Find where the given text appears and provide that cell's center as [x, y] coordinate. 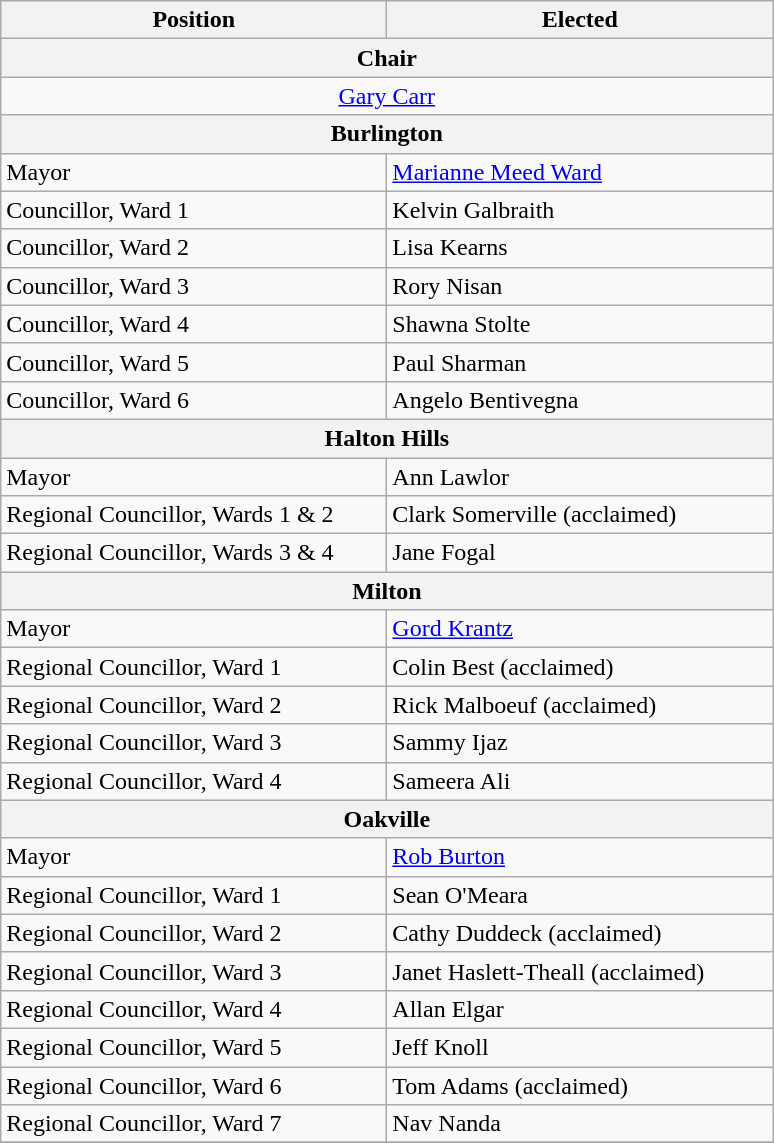
Regional Councillor, Wards 3 & 4 [194, 553]
Nav Nanda [580, 1124]
Tom Adams (acclaimed) [580, 1085]
Rory Nisan [580, 286]
Regional Councillor, Wards 1 & 2 [194, 515]
Chair [387, 58]
Lisa Kearns [580, 248]
Gord Krantz [580, 629]
Jane Fogal [580, 553]
Allan Elgar [580, 1009]
Councillor, Ward 6 [194, 400]
Councillor, Ward 3 [194, 286]
Regional Councillor, Ward 7 [194, 1124]
Sean O'Meara [580, 895]
Milton [387, 591]
Janet Haslett-Theall (acclaimed) [580, 971]
Cathy Duddeck (acclaimed) [580, 933]
Gary Carr [387, 96]
Sammy Ijaz [580, 743]
Ann Lawlor [580, 477]
Councillor, Ward 1 [194, 210]
Halton Hills [387, 438]
Oakville [387, 819]
Shawna Stolte [580, 324]
Clark Somerville (acclaimed) [580, 515]
Jeff Knoll [580, 1047]
Councillor, Ward 5 [194, 362]
Rick Malboeuf (acclaimed) [580, 705]
Kelvin Galbraith [580, 210]
Councillor, Ward 4 [194, 324]
Colin Best (acclaimed) [580, 667]
Marianne Meed Ward [580, 172]
Position [194, 20]
Paul Sharman [580, 362]
Councillor, Ward 2 [194, 248]
Regional Councillor, Ward 6 [194, 1085]
Burlington [387, 134]
Sameera Ali [580, 781]
Rob Burton [580, 857]
Angelo Bentivegna [580, 400]
Elected [580, 20]
Regional Councillor, Ward 5 [194, 1047]
